Extract the (x, y) coordinate from the center of the cell holding the provided text.  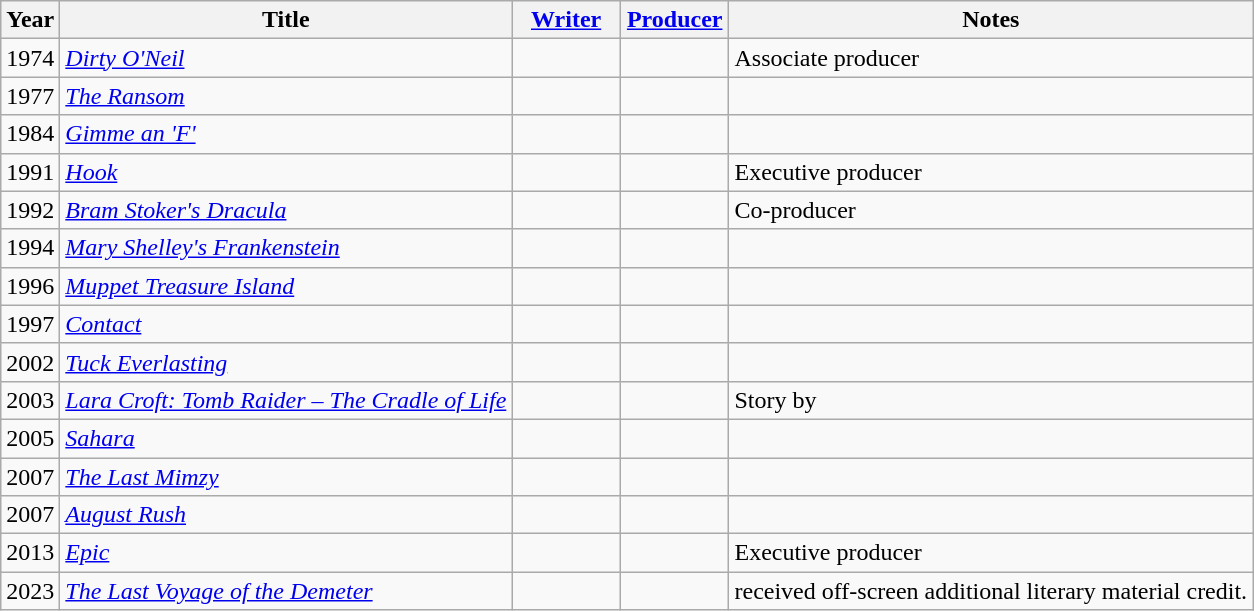
2002 (30, 362)
The Last Voyage of the Demeter (286, 591)
2005 (30, 438)
1991 (30, 172)
Gimme an 'F' (286, 134)
1996 (30, 286)
Contact (286, 324)
Sahara (286, 438)
2023 (30, 591)
Writer (566, 20)
August Rush (286, 515)
Co-producer (991, 210)
1984 (30, 134)
1997 (30, 324)
1977 (30, 96)
The Last Mimzy (286, 477)
Associate producer (991, 58)
2003 (30, 400)
Muppet Treasure Island (286, 286)
Year (30, 20)
Dirty O'Neil (286, 58)
Bram Stoker's Dracula (286, 210)
Hook (286, 172)
1974 (30, 58)
Lara Croft: Tomb Raider – The Cradle of Life (286, 400)
1992 (30, 210)
Producer (674, 20)
Notes (991, 20)
2013 (30, 553)
The Ransom (286, 96)
Mary Shelley's Frankenstein (286, 248)
Epic (286, 553)
1994 (30, 248)
received off-screen additional literary material credit. (991, 591)
Story by (991, 400)
Title (286, 20)
Tuck Everlasting (286, 362)
